Return the [X, Y] coordinate for the center point of the cell that contains the specified text.  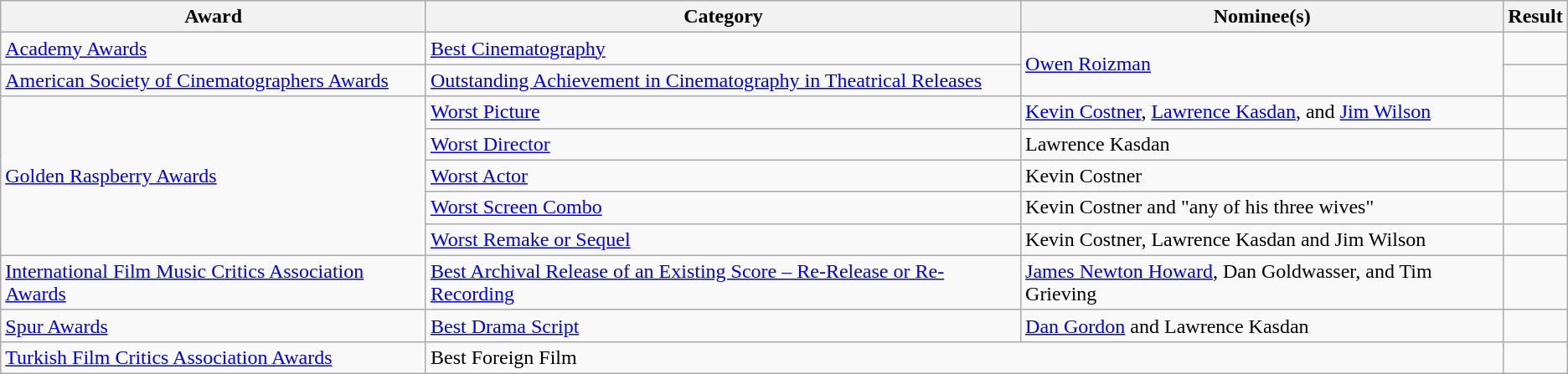
Turkish Film Critics Association Awards [214, 357]
Best Cinematography [723, 49]
Best Foreign Film [964, 357]
Dan Gordon and Lawrence Kasdan [1262, 325]
Kevin Costner [1262, 176]
Category [723, 17]
Nominee(s) [1262, 17]
Best Archival Release of an Existing Score – Re-Release or Re-Recording [723, 283]
Outstanding Achievement in Cinematography in Theatrical Releases [723, 80]
Kevin Costner, Lawrence Kasdan, and Jim Wilson [1262, 112]
Golden Raspberry Awards [214, 176]
Worst Screen Combo [723, 207]
International Film Music Critics Association Awards [214, 283]
American Society of Cinematographers Awards [214, 80]
Worst Remake or Sequel [723, 239]
Award [214, 17]
Worst Actor [723, 176]
Best Drama Script [723, 325]
James Newton Howard, Dan Goldwasser, and Tim Grieving [1262, 283]
Worst Director [723, 144]
Kevin Costner, Lawrence Kasdan and Jim Wilson [1262, 239]
Lawrence Kasdan [1262, 144]
Spur Awards [214, 325]
Academy Awards [214, 49]
Kevin Costner and "any of his three wives" [1262, 207]
Worst Picture [723, 112]
Result [1535, 17]
Owen Roizman [1262, 64]
